Output the [x, y] coordinate of the center of the cell containing the given text.  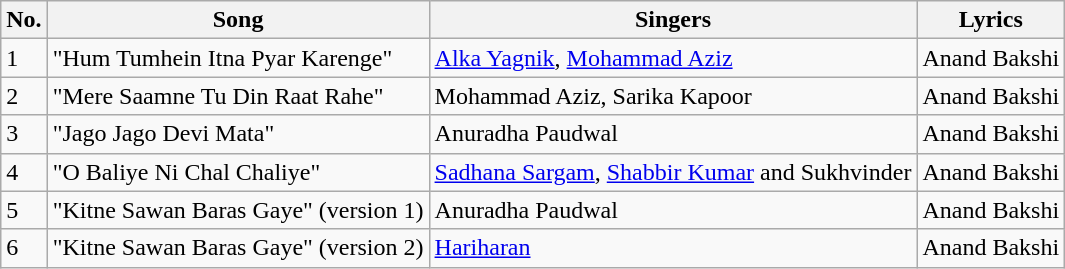
Singers [673, 20]
Hariharan [673, 248]
No. [24, 20]
Mohammad Aziz, Sarika Kapoor [673, 96]
6 [24, 248]
"Hum Tumhein Itna Pyar Karenge" [238, 58]
5 [24, 210]
"Kitne Sawan Baras Gaye" (version 1) [238, 210]
3 [24, 134]
"Kitne Sawan Baras Gaye" (version 2) [238, 248]
1 [24, 58]
4 [24, 172]
Sadhana Sargam, Shabbir Kumar and Sukhvinder [673, 172]
Song [238, 20]
"Mere Saamne Tu Din Raat Rahe" [238, 96]
2 [24, 96]
Alka Yagnik, Mohammad Aziz [673, 58]
"Jago Jago Devi Mata" [238, 134]
Lyrics [991, 20]
"O Baliye Ni Chal Chaliye" [238, 172]
